Find where the given text appears and provide that cell's center as (x, y) coordinate. 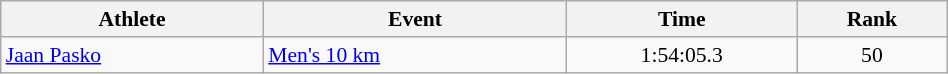
Event (415, 19)
50 (872, 55)
Men's 10 km (415, 55)
Time (682, 19)
Jaan Pasko (132, 55)
Rank (872, 19)
1:54:05.3 (682, 55)
Athlete (132, 19)
